Provide the [x, y] coordinate of the cell's center where the given text is located.  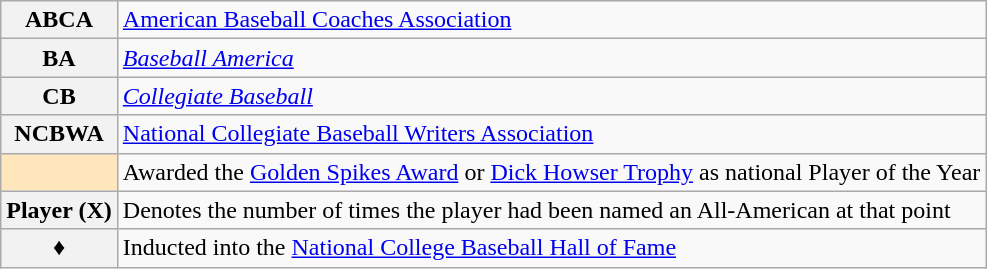
BA [60, 58]
CB [60, 96]
Player (X) [60, 210]
♦ [60, 248]
National Collegiate Baseball Writers Association [552, 134]
NCBWA [60, 134]
Denotes the number of times the player had been named an All-American at that point [552, 210]
Collegiate Baseball [552, 96]
Inducted into the National College Baseball Hall of Fame [552, 248]
American Baseball Coaches Association [552, 20]
Baseball America [552, 58]
ABCA [60, 20]
Awarded the Golden Spikes Award or Dick Howser Trophy as national Player of the Year [552, 172]
